Output the [x, y] coordinate of the center of the cell containing the given text.  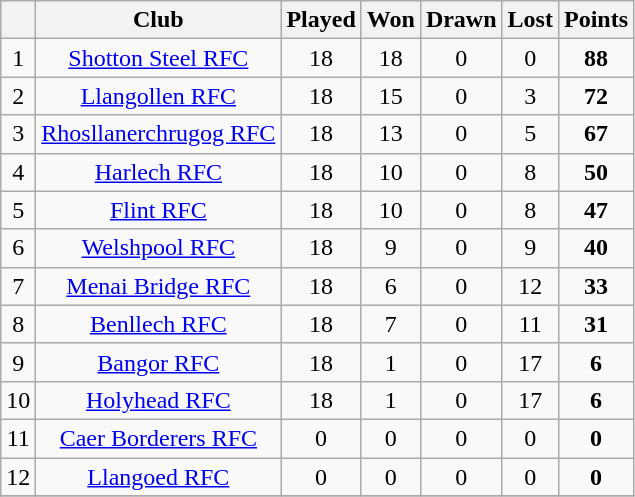
Benllech RFC [158, 324]
50 [596, 172]
33 [596, 286]
4 [18, 172]
Harlech RFC [158, 172]
72 [596, 96]
13 [390, 134]
Drawn [461, 20]
Lost [530, 20]
Bangor RFC [158, 362]
Llangollen RFC [158, 96]
31 [596, 324]
67 [596, 134]
Club [158, 20]
2 [18, 96]
15 [390, 96]
Points [596, 20]
Shotton Steel RFC [158, 58]
40 [596, 248]
Caer Borderers RFC [158, 438]
Flint RFC [158, 210]
Menai Bridge RFC [158, 286]
Played [321, 20]
Rhosllanerchrugog RFC [158, 134]
Won [390, 20]
Holyhead RFC [158, 400]
Welshpool RFC [158, 248]
Llangoed RFC [158, 477]
47 [596, 210]
88 [596, 58]
